Determine the [X, Y] coordinate at the center of the cell enclosing the given text.  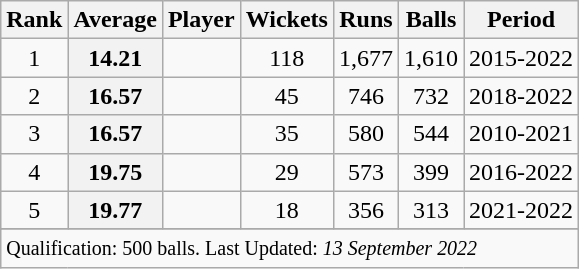
2015-2022 [522, 58]
573 [366, 172]
313 [430, 210]
45 [286, 96]
Runs [366, 20]
35 [286, 134]
4 [34, 172]
399 [430, 172]
Player [201, 20]
Period [522, 20]
544 [430, 134]
580 [366, 134]
1,610 [430, 58]
1,677 [366, 58]
2010-2021 [522, 134]
2 [34, 96]
19.77 [116, 210]
Qualification: 500 balls. Last Updated: 13 September 2022 [290, 248]
14.21 [116, 58]
2016-2022 [522, 172]
2021-2022 [522, 210]
Average [116, 20]
2018-2022 [522, 96]
732 [430, 96]
Balls [430, 20]
1 [34, 58]
Rank [34, 20]
3 [34, 134]
Wickets [286, 20]
29 [286, 172]
746 [366, 96]
356 [366, 210]
118 [286, 58]
5 [34, 210]
19.75 [116, 172]
18 [286, 210]
